Pinpoint the cell where the given text exists, returning its [X, Y] midpoint coordinate. 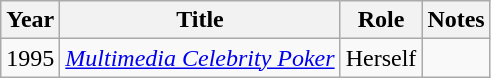
Multimedia Celebrity Poker [200, 58]
Role [381, 20]
Title [200, 20]
Notes [456, 20]
1995 [30, 58]
Year [30, 20]
Herself [381, 58]
